Capture the cell that displays the provided text and extract its [X, Y] central coordinate. 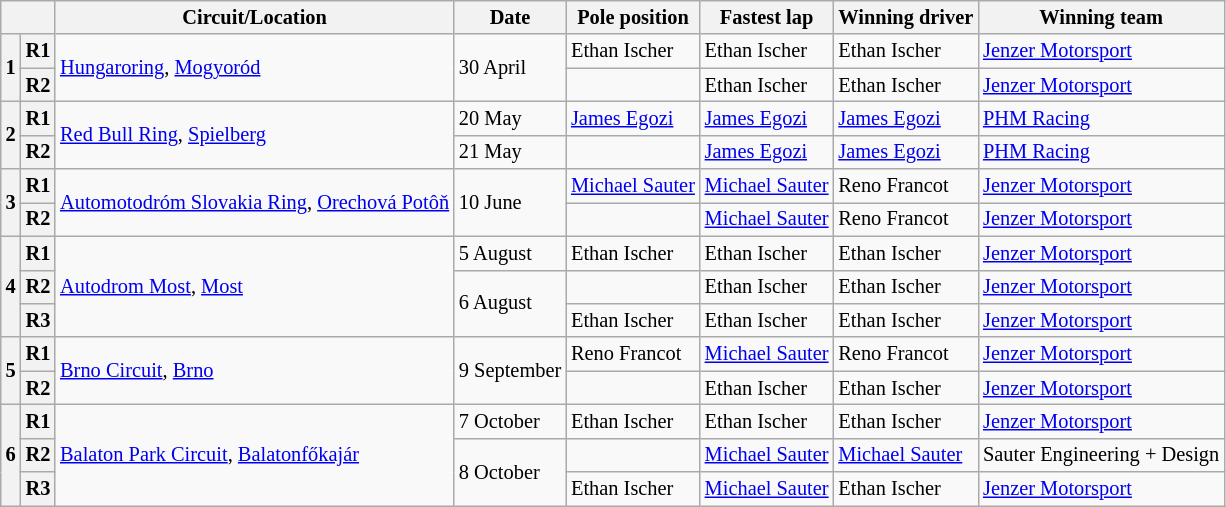
2 [11, 134]
5 August [510, 253]
9 September [510, 370]
4 [11, 286]
Balaton Park Circuit, Balatonfőkajár [254, 454]
Circuit/Location [254, 17]
Autodrom Most, Most [254, 286]
8 October [510, 472]
Hungaroring, Mogyoród [254, 68]
1 [11, 68]
Fastest lap [767, 17]
Automotodróm Slovakia Ring, Orechová Potôň [254, 202]
Winning driver [906, 17]
20 May [510, 118]
Pole position [633, 17]
7 October [510, 421]
Sauter Engineering + Design [1101, 455]
3 [11, 202]
10 June [510, 202]
30 April [510, 68]
6 August [510, 304]
Date [510, 17]
Brno Circuit, Brno [254, 370]
Red Bull Ring, Spielberg [254, 134]
5 [11, 370]
6 [11, 454]
Winning team [1101, 17]
21 May [510, 152]
